Determine the [X, Y] coordinate at the center of the cell enclosing the given text.  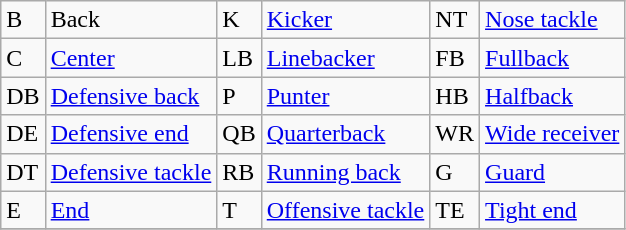
NT [455, 20]
C [23, 58]
HB [455, 96]
Punter [346, 96]
LB [239, 58]
Running back [346, 172]
Quarterback [346, 134]
End [131, 210]
Defensive tackle [131, 172]
QB [239, 134]
E [23, 210]
Defensive back [131, 96]
WR [455, 134]
Linebacker [346, 58]
DT [23, 172]
Halfback [552, 96]
Defensive end [131, 134]
RB [239, 172]
Fullback [552, 58]
Wide receiver [552, 134]
Nose tackle [552, 20]
DB [23, 96]
K [239, 20]
P [239, 96]
Guard [552, 172]
Tight end [552, 210]
B [23, 20]
Back [131, 20]
Center [131, 58]
DE [23, 134]
Offensive tackle [346, 210]
Kicker [346, 20]
G [455, 172]
FB [455, 58]
TE [455, 210]
T [239, 210]
